Detect which cell encompasses the target text, then output its [x, y] center coordinate. 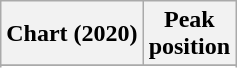
Peakposition [189, 34]
Chart (2020) [72, 34]
